Output the (X, Y) coordinate of the center of the cell containing the given text.  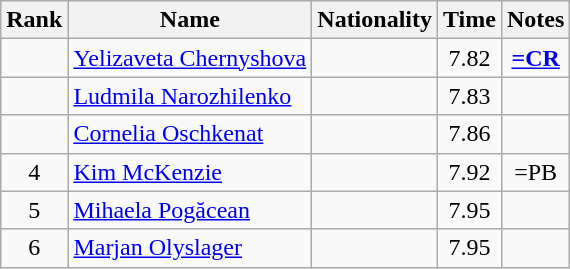
Yelizaveta Chernyshova (190, 58)
Kim McKenzie (190, 172)
7.83 (470, 96)
Name (190, 20)
7.92 (470, 172)
Notes (535, 20)
7.82 (470, 58)
Time (470, 20)
7.86 (470, 134)
Rank (34, 20)
Cornelia Oschkenat (190, 134)
=CR (535, 58)
4 (34, 172)
Mihaela Pogăcean (190, 210)
Ludmila Narozhilenko (190, 96)
6 (34, 248)
Marjan Olyslager (190, 248)
5 (34, 210)
=PB (535, 172)
Nationality (375, 20)
